Pinpoint the cell where the given text exists, returning its (X, Y) midpoint coordinate. 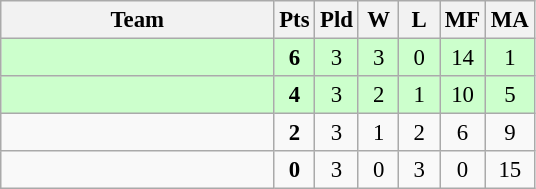
Pld (337, 20)
14 (463, 58)
10 (463, 95)
9 (510, 133)
4 (294, 95)
15 (510, 170)
Pts (294, 20)
5 (510, 95)
L (420, 20)
MF (463, 20)
Team (138, 20)
MA (510, 20)
W (378, 20)
